Return (x, y) of the center of cell containing provided text 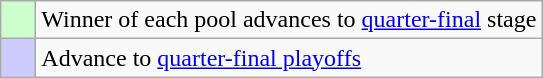
Advance to quarter-final playoffs (289, 58)
Winner of each pool advances to quarter-final stage (289, 20)
